Extract the [x, y] coordinate from the center of the cell holding the provided text.  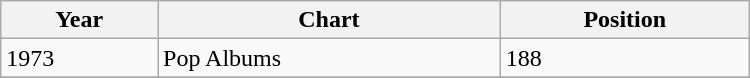
188 [624, 58]
Year [80, 20]
Chart [330, 20]
Pop Albums [330, 58]
1973 [80, 58]
Position [624, 20]
